Locate the cell with the specified text and output its (x, y) center coordinate. 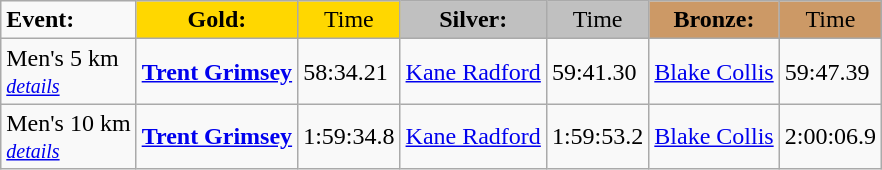
Event: (68, 20)
59:47.39 (830, 72)
Men's 10 km details (68, 136)
1:59:53.2 (597, 136)
2:00:06.9 (830, 136)
58:34.21 (349, 72)
1:59:34.8 (349, 136)
Bronze: (714, 20)
Gold: (216, 20)
Silver: (473, 20)
59:41.30 (597, 72)
Men's 5 km details (68, 72)
